Identify which cell holds the provided text, then report its [x, y] central coordinate. 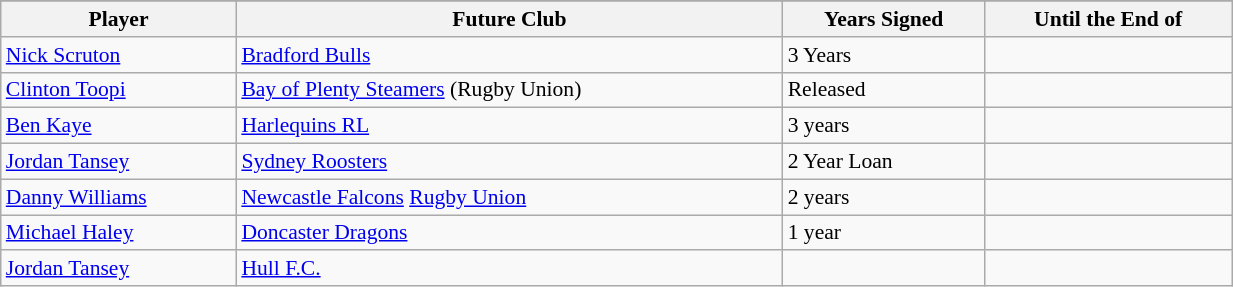
Doncaster Dragons [509, 233]
Bay of Plenty Steamers (Rugby Union) [509, 90]
Hull F.C. [509, 269]
Future Club [509, 19]
2 Year Loan [884, 162]
Harlequins RL [509, 126]
1 year [884, 233]
Newcastle Falcons Rugby Union [509, 197]
Player [119, 19]
Clinton Toopi [119, 90]
Danny Williams [119, 197]
Nick Scruton [119, 55]
3 Years [884, 55]
Until the End of [1108, 19]
Sydney Roosters [509, 162]
Years Signed [884, 19]
Ben Kaye [119, 126]
2 years [884, 197]
Bradford Bulls [509, 55]
Released [884, 90]
3 years [884, 126]
Michael Haley [119, 233]
